Capture the cell that displays the provided text and extract its (X, Y) central coordinate. 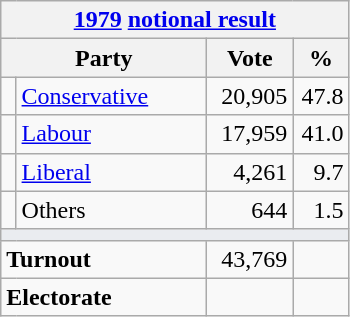
Vote (250, 58)
Party (104, 58)
47.8 (321, 96)
17,959 (250, 134)
644 (250, 210)
Labour (112, 134)
Others (112, 210)
% (321, 58)
Liberal (112, 172)
1979 notional result (175, 20)
41.0 (321, 134)
1.5 (321, 210)
Turnout (104, 259)
Electorate (104, 297)
4,261 (250, 172)
9.7 (321, 172)
20,905 (250, 96)
Conservative (112, 96)
43,769 (250, 259)
